For the text-containing cell, return its midpoint in (X, Y) coordinate format. 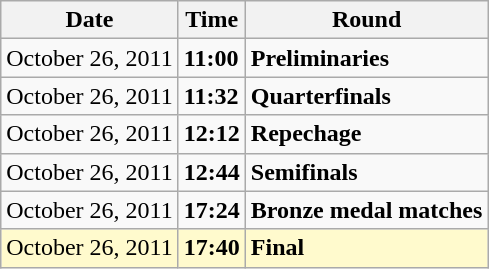
Repechage (366, 134)
Round (366, 20)
17:40 (212, 248)
12:12 (212, 134)
17:24 (212, 210)
Time (212, 20)
Date (90, 20)
Final (366, 248)
Bronze medal matches (366, 210)
11:32 (212, 96)
Quarterfinals (366, 96)
11:00 (212, 58)
12:44 (212, 172)
Preliminaries (366, 58)
Semifinals (366, 172)
